Determine the [X, Y] coordinate at the center of the cell enclosing the given text.  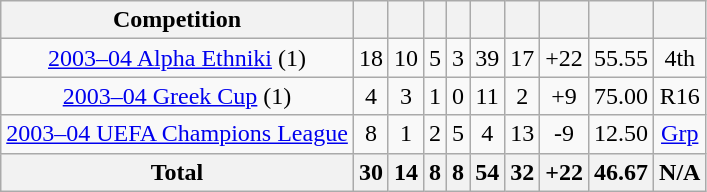
14 [406, 172]
39 [488, 58]
2003–04 Alpha Ethniki (1) [178, 58]
30 [370, 172]
0 [458, 96]
-9 [564, 134]
13 [522, 134]
18 [370, 58]
2003–04 UEFA Champions League [178, 134]
32 [522, 172]
11 [488, 96]
R16 [680, 96]
55.55 [620, 58]
4th [680, 58]
Total [178, 172]
17 [522, 58]
12.50 [620, 134]
46.67 [620, 172]
2003–04 Greek Cup (1) [178, 96]
75.00 [620, 96]
Competition [178, 20]
+9 [564, 96]
10 [406, 58]
54 [488, 172]
Grp [680, 134]
N/A [680, 172]
